Return the (X, Y) coordinate for the center point of the cell that contains the specified text.  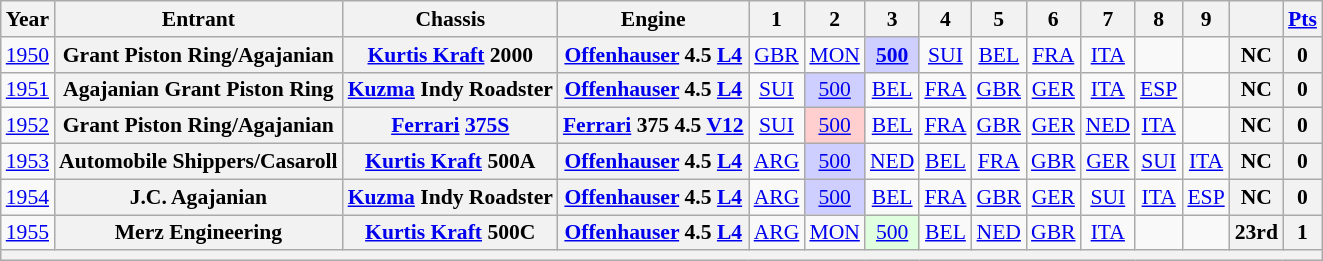
Ferrari 375 4.5 V12 (654, 126)
Automobile Shippers/Casaroll (198, 162)
Engine (654, 19)
1953 (28, 162)
Entrant (198, 19)
1950 (28, 55)
23rd (1256, 233)
7 (1108, 19)
4 (945, 19)
1954 (28, 197)
1952 (28, 126)
6 (1054, 19)
9 (1206, 19)
Year (28, 19)
5 (1000, 19)
Kurtis Kraft 2000 (450, 55)
Agajanian Grant Piston Ring (198, 90)
2 (834, 19)
Kurtis Kraft 500C (450, 233)
3 (892, 19)
J.C. Agajanian (198, 197)
Merz Engineering (198, 233)
1955 (28, 233)
Chassis (450, 19)
8 (1158, 19)
Kurtis Kraft 500A (450, 162)
Ferrari 375S (450, 126)
1951 (28, 90)
Pts (1302, 19)
